For the text-containing cell, return its midpoint in [X, Y] coordinate format. 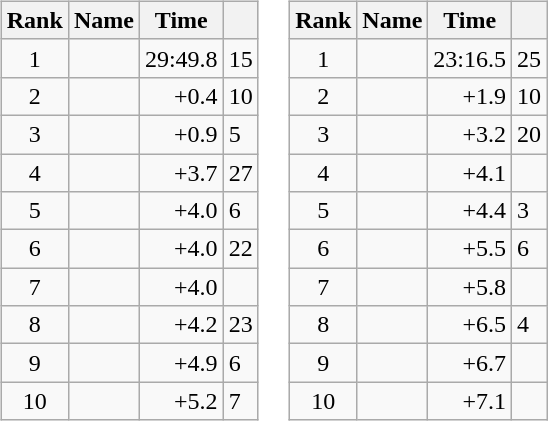
+4.2 [181, 325]
+3.7 [181, 173]
+4.9 [181, 363]
+6.5 [470, 325]
+0.9 [181, 134]
+5.5 [470, 249]
+1.9 [470, 96]
+5.8 [470, 287]
29:49.8 [181, 58]
+6.7 [470, 363]
23:16.5 [470, 58]
+4.1 [470, 173]
+4.4 [470, 211]
25 [530, 58]
23 [240, 325]
27 [240, 173]
+7.1 [470, 401]
20 [530, 134]
+3.2 [470, 134]
+5.2 [181, 401]
22 [240, 249]
15 [240, 58]
+0.4 [181, 96]
